Determine the (X, Y) coordinate at the center of the cell enclosing the given text.  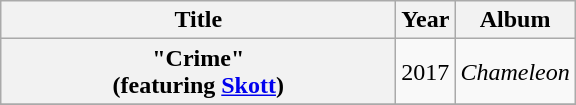
Album (515, 20)
Chameleon (515, 72)
2017 (426, 72)
Year (426, 20)
"Crime"(featuring Skott) (198, 72)
Title (198, 20)
